From the cell containing the given text, extract its center point as [x, y] coordinate. 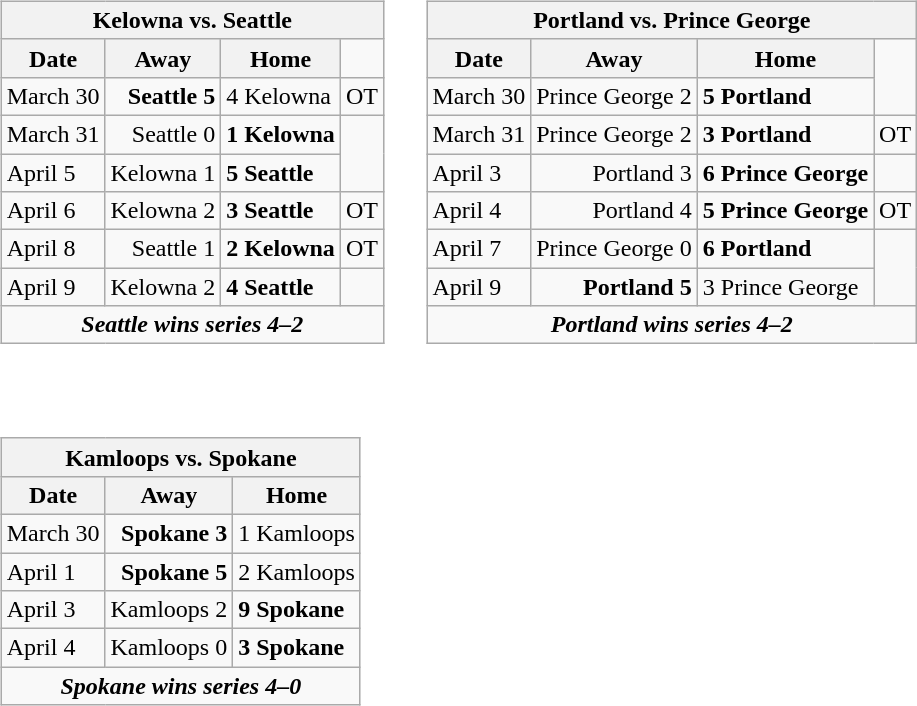
Seattle 0 [163, 134]
6 Portland [785, 249]
3 Spokane [297, 648]
1 Kelowna [281, 134]
April 5 [53, 173]
5 Portland [785, 96]
6 Prince George [785, 173]
Kamloops 0 [169, 648]
Seattle 5 [163, 96]
Portland 5 [614, 287]
Kamloops 2 [169, 610]
3 Portland [785, 134]
Spokane 5 [169, 571]
Spokane 3 [169, 533]
Spokane wins series 4–0 [180, 686]
Seattle wins series 4–2 [192, 325]
Portland vs. Prince George [672, 20]
April 8 [53, 249]
Kamloops vs. Spokane [180, 457]
2 Kelowna [281, 249]
Portland 4 [614, 211]
3 Seattle [281, 211]
9 Spokane [297, 610]
Portland 3 [614, 173]
5 Prince George [785, 211]
4 Seattle [281, 287]
Seattle 1 [163, 249]
April 6 [53, 211]
5 Seattle [281, 173]
Portland wins series 4–2 [672, 325]
April 7 [479, 249]
2 Kamloops [297, 571]
4 Kelowna [281, 96]
Kelowna vs. Seattle [192, 20]
1 Kamloops [297, 533]
Prince George 0 [614, 249]
April 1 [53, 571]
3 Prince George [785, 287]
Kelowna 1 [163, 173]
